Locate the cell with the specified text and output its (X, Y) center coordinate. 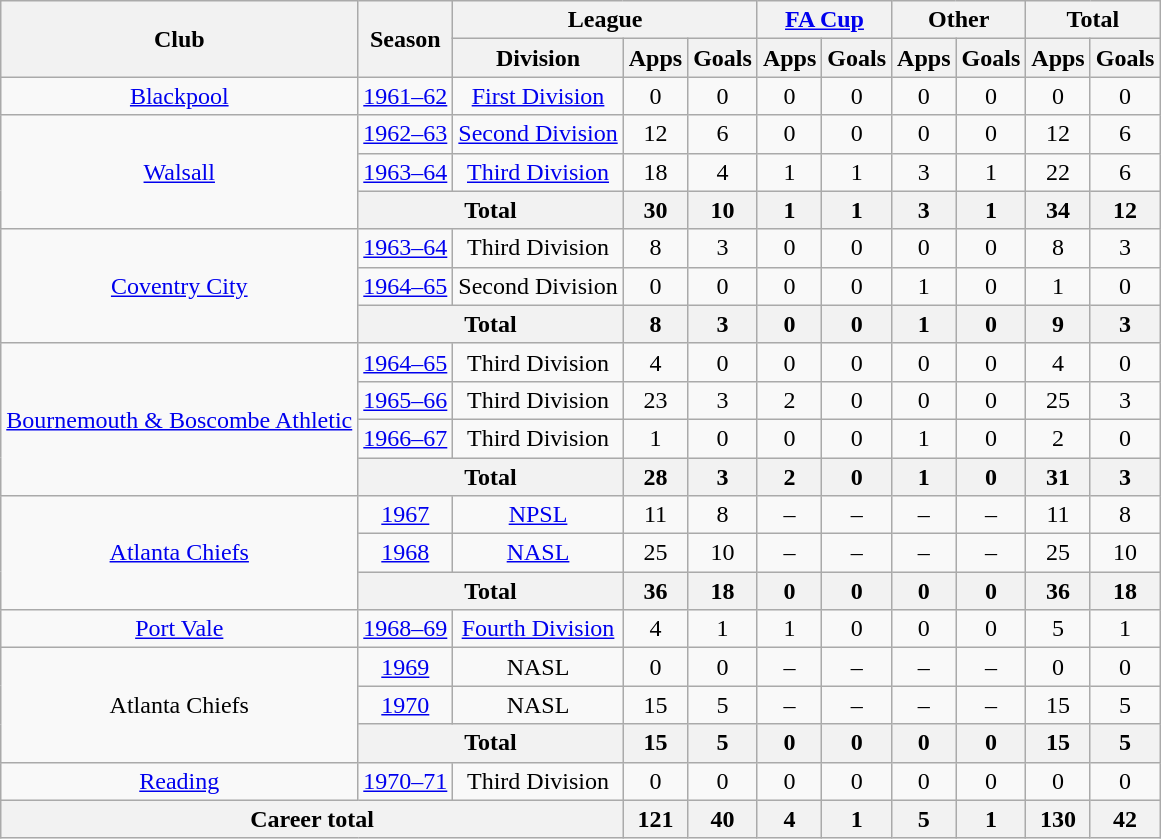
130 (1058, 819)
30 (655, 210)
NPSL (538, 515)
40 (723, 819)
22 (1058, 172)
1970 (406, 705)
1962–63 (406, 134)
1968 (406, 553)
42 (1125, 819)
Other (959, 20)
Port Vale (180, 629)
1969 (406, 667)
League (606, 20)
9 (1058, 324)
1970–71 (406, 781)
Season (406, 39)
1961–62 (406, 96)
Coventry City (180, 286)
Walsall (180, 172)
28 (655, 477)
1968–69 (406, 629)
23 (655, 400)
Club (180, 39)
Fourth Division (538, 629)
Reading (180, 781)
1965–66 (406, 400)
121 (655, 819)
FA Cup (824, 20)
Division (538, 58)
Career total (312, 819)
34 (1058, 210)
1967 (406, 515)
Bournemouth & Boscombe Athletic (180, 419)
First Division (538, 96)
1966–67 (406, 438)
31 (1058, 477)
Blackpool (180, 96)
